Return the [X, Y] coordinate for the center point of the cell that contains the specified text.  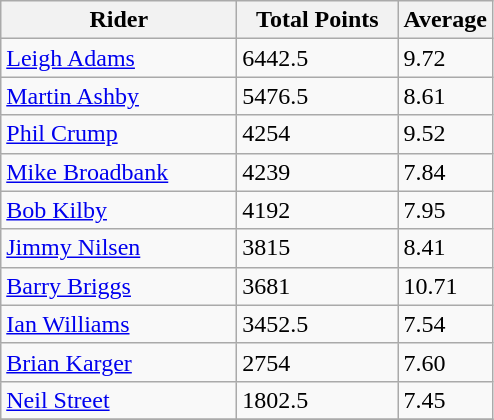
10.71 [446, 286]
Leigh Adams [119, 58]
4254 [318, 134]
8.41 [446, 248]
1802.5 [318, 400]
Average [446, 20]
9.52 [446, 134]
7.45 [446, 400]
Bob Kilby [119, 210]
Jimmy Nilsen [119, 248]
7.60 [446, 362]
Rider [119, 20]
3815 [318, 248]
7.54 [446, 324]
9.72 [446, 58]
Phil Crump [119, 134]
4192 [318, 210]
Martin Ashby [119, 96]
6442.5 [318, 58]
4239 [318, 172]
7.95 [446, 210]
3681 [318, 286]
Ian Williams [119, 324]
Total Points [318, 20]
7.84 [446, 172]
8.61 [446, 96]
Barry Briggs [119, 286]
Mike Broadbank [119, 172]
5476.5 [318, 96]
2754 [318, 362]
3452.5 [318, 324]
Neil Street [119, 400]
Brian Karger [119, 362]
